Scan for the cell matching the given text and deliver its (X, Y) coordinate at center. 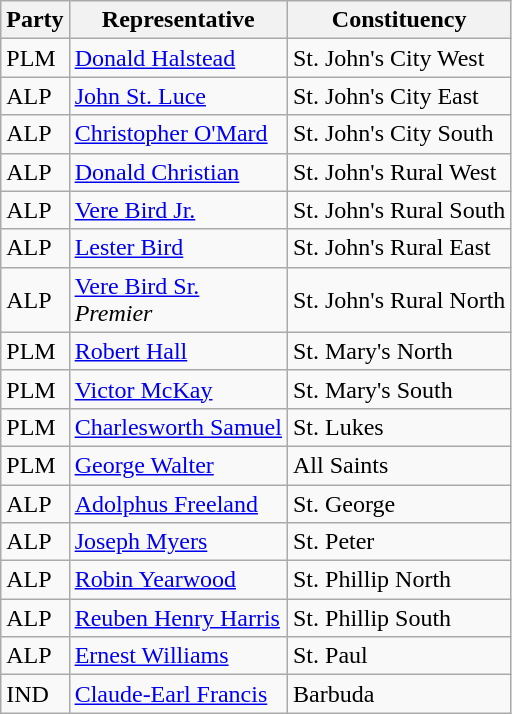
Party (35, 20)
Victor McKay (178, 389)
Robert Hall (178, 351)
Vere Bird Jr. (178, 210)
All Saints (398, 465)
St. John's Rural East (398, 248)
St. Peter (398, 542)
Claude-Earl Francis (178, 694)
Christopher O'Mard (178, 134)
St. Paul (398, 656)
St. John's City South (398, 134)
Charlesworth Samuel (178, 427)
St. Phillip North (398, 580)
Representative (178, 20)
St. Mary's South (398, 389)
Constituency (398, 20)
John St. Luce (178, 96)
St. John's Rural North (398, 300)
St. George (398, 503)
Robin Yearwood (178, 580)
Joseph Myers (178, 542)
Vere Bird Sr.Premier (178, 300)
St. John's City East (398, 96)
St. John's City West (398, 58)
St. Phillip South (398, 618)
Ernest Williams (178, 656)
Lester Bird (178, 248)
Adolphus Freeland (178, 503)
St. John's Rural South (398, 210)
Donald Halstead (178, 58)
Barbuda (398, 694)
St. Mary's North (398, 351)
George Walter (178, 465)
IND (35, 694)
St. Lukes (398, 427)
Reuben Henry Harris (178, 618)
Donald Christian (178, 172)
St. John's Rural West (398, 172)
